Provide the (X, Y) coordinate of the cell's center where the given text is located.  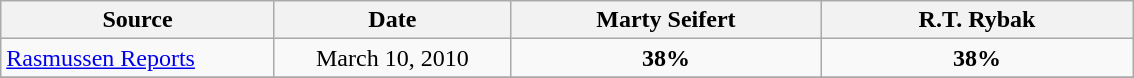
Date (392, 20)
R.T. Rybak (976, 20)
March 10, 2010 (392, 58)
Marty Seifert (666, 20)
Rasmussen Reports (138, 58)
Source (138, 20)
